Return (X, Y) of the center of cell containing provided text 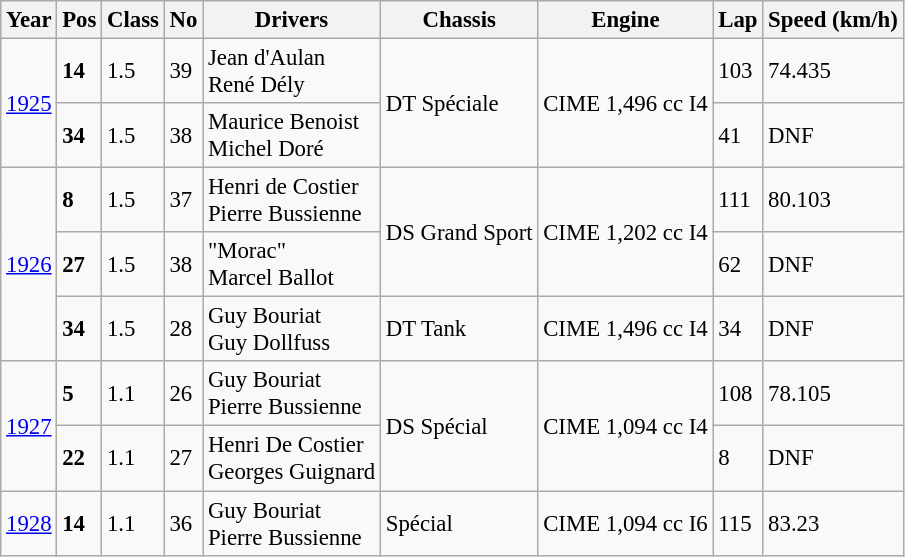
1926 (29, 265)
DT Spéciale (458, 104)
83.23 (833, 524)
80.103 (833, 200)
78.105 (833, 394)
DS Spécial (458, 426)
Engine (626, 20)
DS Grand Sport (458, 232)
1927 (29, 426)
Pos (80, 20)
DT Tank (458, 330)
"Morac"Marcel Ballot (292, 264)
CIME 1,094 cc I4 (626, 426)
Year (29, 20)
103 (738, 72)
CIME 1,094 cc I6 (626, 524)
Henri De CostierGeorges Guignard (292, 458)
Guy BouriatGuy Dollfuss (292, 330)
74.435 (833, 72)
Speed (km/h) (833, 20)
No (183, 20)
1925 (29, 104)
1928 (29, 524)
Henri de CostierPierre Bussienne (292, 200)
Drivers (292, 20)
62 (738, 264)
Jean d'AulanRené Dély (292, 72)
111 (738, 200)
37 (183, 200)
Lap (738, 20)
CIME 1,202 cc I4 (626, 232)
36 (183, 524)
Spécial (458, 524)
39 (183, 72)
41 (738, 136)
108 (738, 394)
115 (738, 524)
22 (80, 458)
26 (183, 394)
Class (134, 20)
28 (183, 330)
5 (80, 394)
Chassis (458, 20)
Maurice BenoistMichel Doré (292, 136)
